Pinpoint the cell where the given text exists, returning its (X, Y) midpoint coordinate. 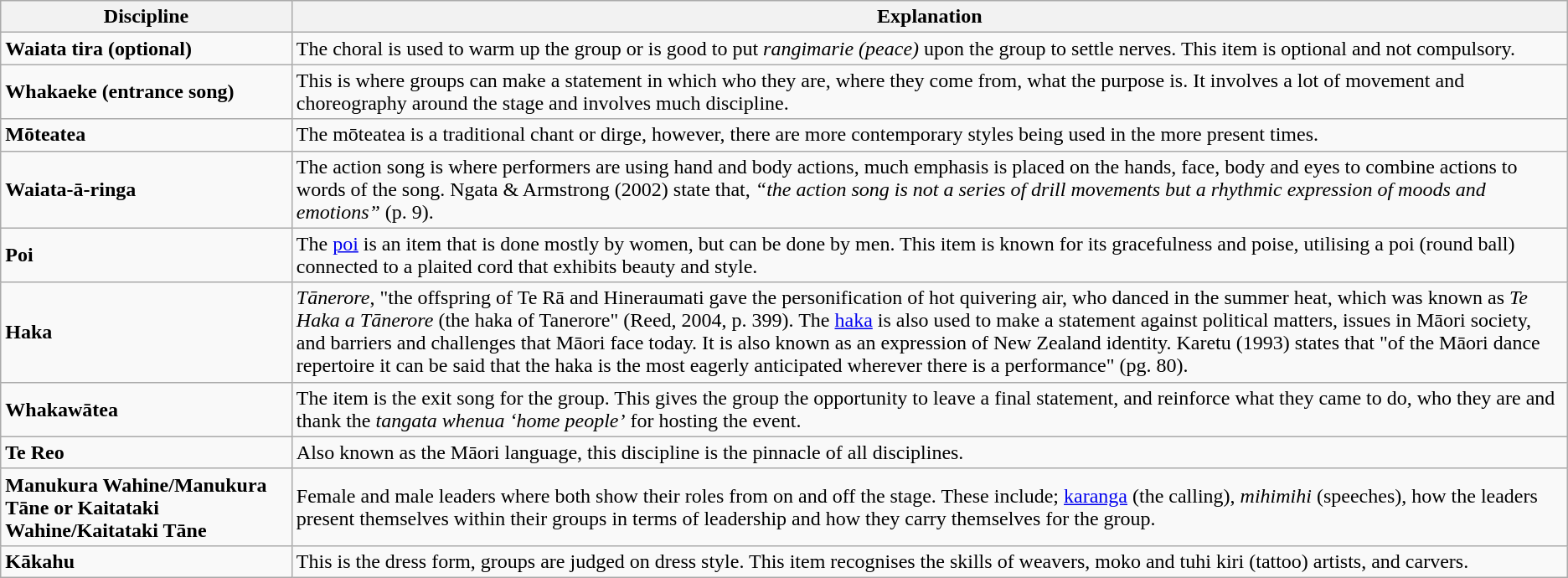
Manukura Wahine/Manukura Tāne or Kaitataki Wahine/Kaitataki Tāne (147, 507)
Also known as the Māori language, this discipline is the pinnacle of all disciplines. (930, 452)
Discipline (147, 17)
Mōteatea (147, 135)
Kākahu (147, 561)
Explanation (930, 17)
Poi (147, 255)
Waiata-ā-ringa (147, 189)
Whakawātea (147, 409)
Waiata tira (optional) (147, 49)
Haka (147, 332)
The mōteatea is a traditional chant or dirge, however, there are more contemporary styles being used in the more present times. (930, 135)
Whakaeke (entrance song) (147, 92)
Te Reo (147, 452)
